Search for the cell housing the specified text and yield its [x, y] center coordinate. 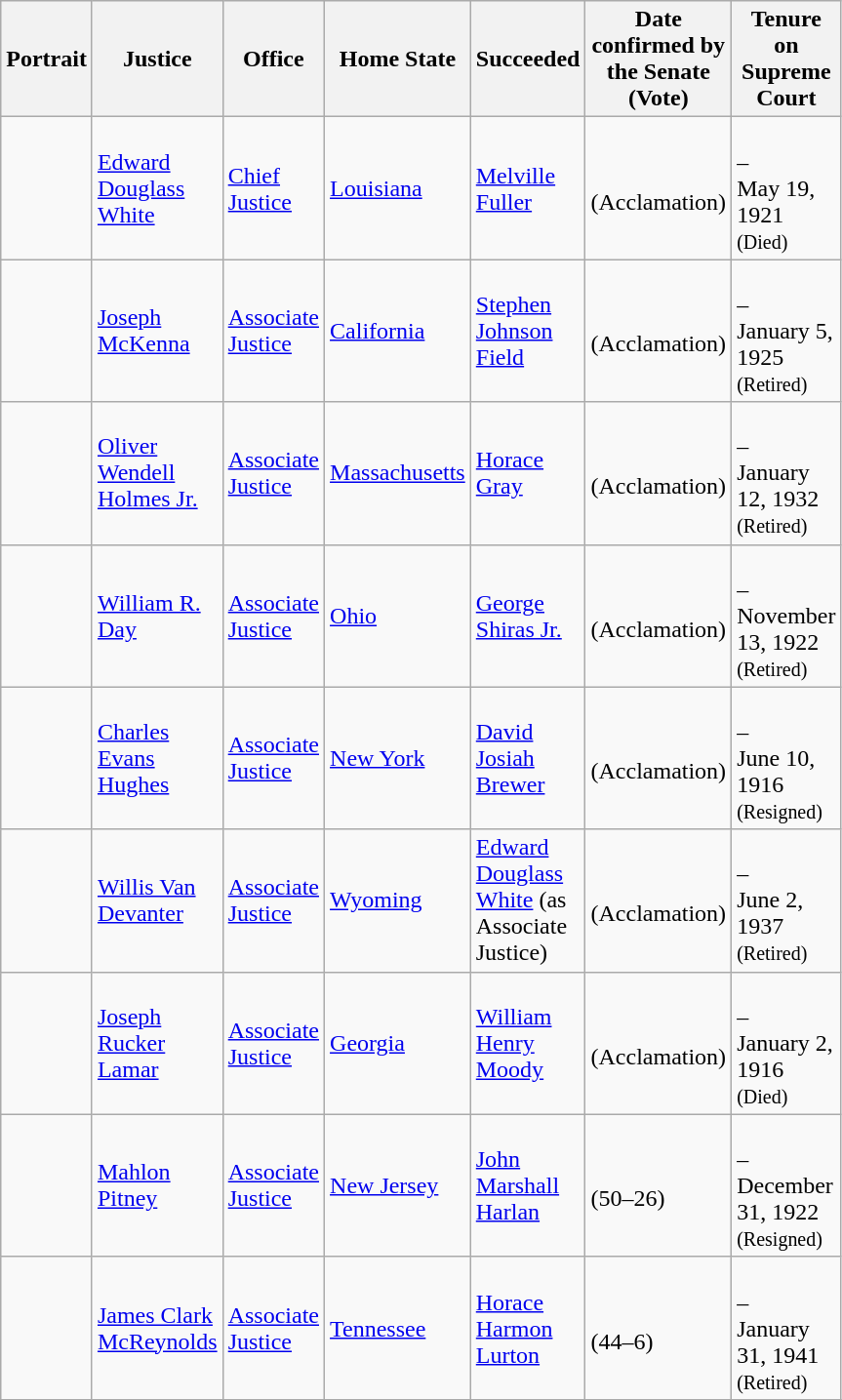
Charles Evans Hughes [157, 758]
Date confirmed by the Senate(Vote) [659, 59]
Edward Douglass White (as Associate Justice) [528, 900]
Horace Harmon Lurton [528, 1328]
George Shiras Jr. [528, 616]
James Clark McReynolds [157, 1328]
John Marshall Harlan [528, 1185]
California [398, 331]
William R. Day [157, 616]
Massachusetts [398, 473]
–January 5, 1925(Retired) [786, 331]
Home State [398, 59]
Mahlon Pitney [157, 1185]
–November 13, 1922(Retired) [786, 616]
Willis Van Devanter [157, 900]
Succeeded [528, 59]
Oliver Wendell Holmes Jr. [157, 473]
William Henry Moody [528, 1043]
Melville Fuller [528, 188]
(50–26) [659, 1185]
(44–6) [659, 1328]
David Josiah Brewer [528, 758]
Edward Douglass White [157, 188]
Chief Justice [273, 188]
–May 19, 1921(Died) [786, 188]
Horace Gray [528, 473]
–January 31, 1941(Retired) [786, 1328]
New York [398, 758]
Justice [157, 59]
Louisiana [398, 188]
–June 10, 1916(Resigned) [786, 758]
Joseph Rucker Lamar [157, 1043]
Tennessee [398, 1328]
Office [273, 59]
New Jersey [398, 1185]
–June 2, 1937(Retired) [786, 900]
–January 2, 1916(Died) [786, 1043]
Joseph McKenna [157, 331]
Stephen Johnson Field [528, 331]
Georgia [398, 1043]
Portrait [47, 59]
Ohio [398, 616]
–December 31, 1922(Resigned) [786, 1185]
–January 12, 1932(Retired) [786, 473]
Wyoming [398, 900]
Tenure on Supreme Court [786, 59]
